Pinpoint the cell where the given text exists, returning its (x, y) midpoint coordinate. 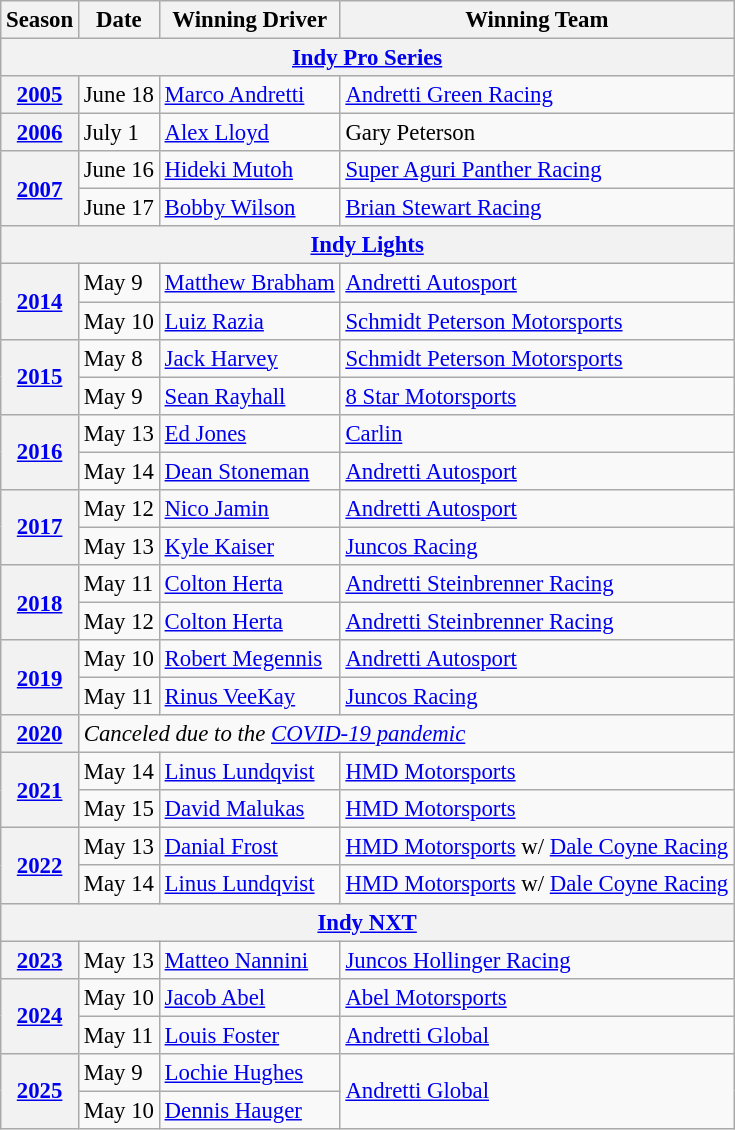
2020 (40, 734)
Bobby Wilson (250, 208)
2006 (40, 133)
2023 (40, 960)
Luiz Razia (250, 321)
2005 (40, 95)
May 8 (118, 358)
Louis Foster (250, 1035)
May 15 (118, 809)
Matteo Nannini (250, 960)
2019 (40, 678)
Kyle Kaiser (250, 546)
Dennis Hauger (250, 1110)
Carlin (536, 433)
Indy Lights (368, 245)
Winning Driver (250, 20)
Gary Peterson (536, 133)
Indy Pro Series (368, 58)
2018 (40, 602)
June 16 (118, 170)
Alex Lloyd (250, 133)
Sean Rayhall (250, 396)
2017 (40, 528)
Matthew Brabham (250, 283)
June 18 (118, 95)
Rinus VeeKay (250, 697)
Canceled due to the COVID-19 pandemic (406, 734)
2022 (40, 866)
8 Star Motorsports (536, 396)
Date (118, 20)
Season (40, 20)
David Malukas (250, 809)
July 1 (118, 133)
Abel Motorsports (536, 997)
Jack Harvey (250, 358)
Brian Stewart Racing (536, 208)
Marco Andretti (250, 95)
Indy NXT (368, 922)
2024 (40, 1016)
Lochie Hughes (250, 1073)
Danial Frost (250, 847)
2015 (40, 376)
Winning Team (536, 20)
2007 (40, 188)
Andretti Green Racing (536, 95)
Dean Stoneman (250, 471)
Super Aguri Panther Racing (536, 170)
2016 (40, 452)
2025 (40, 1092)
Robert Megennis (250, 659)
Ed Jones (250, 433)
2021 (40, 790)
Nico Jamin (250, 509)
Hideki Mutoh (250, 170)
Juncos Hollinger Racing (536, 960)
Jacob Abel (250, 997)
2014 (40, 302)
June 17 (118, 208)
